Extract the [x, y] coordinate from the center of the cell holding the provided text.  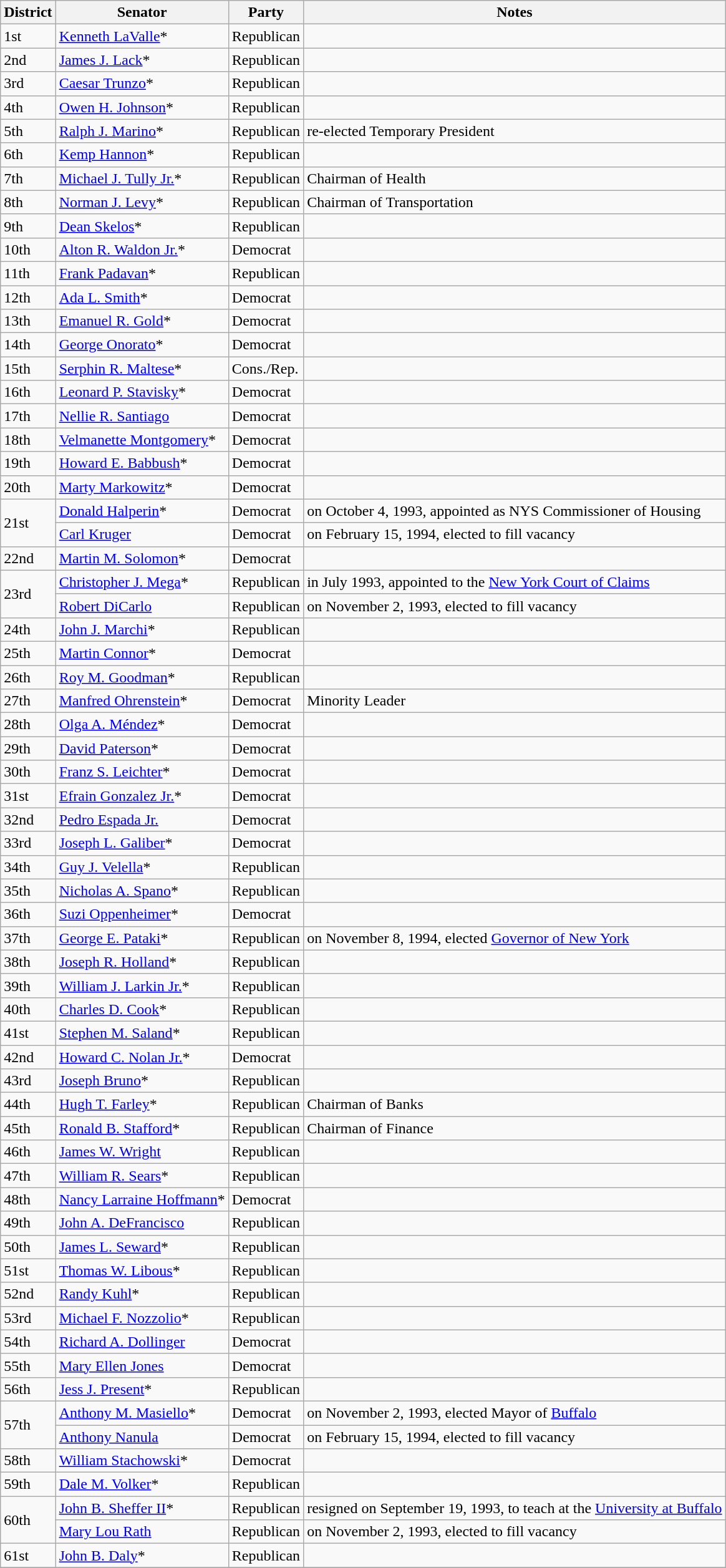
William R. Sears* [142, 1176]
Serphin R. Maltese* [142, 369]
William Stachowski* [142, 1461]
Nancy Larraine Hoffmann* [142, 1199]
Owen H. Johnson* [142, 107]
District [28, 12]
Martin M. Solomon* [142, 558]
on November 2, 1993, elected Mayor of Buffalo [515, 1413]
22nd [28, 558]
George E. Pataki* [142, 938]
Leonard P. Stavisky* [142, 392]
61st [28, 1556]
Stephen M. Saland* [142, 1033]
2nd [28, 60]
Michael F. Nozzolio* [142, 1318]
re-elected Temporary President [515, 131]
Joseph Bruno* [142, 1081]
4th [28, 107]
30th [28, 772]
Dale M. Volker* [142, 1484]
49th [28, 1223]
41st [28, 1033]
Howard E. Babbush* [142, 463]
9th [28, 226]
52nd [28, 1294]
Efrain Gonzalez Jr.* [142, 796]
48th [28, 1199]
resigned on September 19, 1993, to teach at the University at Buffalo [515, 1508]
35th [28, 891]
Michael J. Tully Jr.* [142, 178]
Notes [515, 12]
on October 4, 1993, appointed as NYS Commissioner of Housing [515, 511]
17th [28, 416]
Cons./Rep. [266, 369]
Jess J. Present* [142, 1389]
Nellie R. Santiago [142, 416]
Anthony M. Masiello* [142, 1413]
Dean Skelos* [142, 226]
12th [28, 298]
44th [28, 1105]
Ronald B. Stafford* [142, 1128]
13th [28, 321]
William J. Larkin Jr.* [142, 985]
Norman J. Levy* [142, 202]
Robert DiCarlo [142, 606]
Martin Connor* [142, 653]
Donald Halperin* [142, 511]
5th [28, 131]
John B. Daly* [142, 1556]
20th [28, 487]
George Onorato* [142, 345]
Ada L. Smith* [142, 298]
59th [28, 1484]
Joseph R. Holland* [142, 962]
40th [28, 1009]
Randy Kuhl* [142, 1294]
John A. DeFrancisco [142, 1223]
7th [28, 178]
Minority Leader [515, 701]
26th [28, 677]
David Paterson* [142, 748]
Pedro Espada Jr. [142, 820]
Carl Kruger [142, 535]
on November 8, 1994, elected Governor of New York [515, 938]
42nd [28, 1057]
Chairman of Transportation [515, 202]
46th [28, 1152]
27th [28, 701]
36th [28, 914]
James L. Seward* [142, 1247]
Thomas W. Libous* [142, 1270]
11th [28, 273]
34th [28, 867]
16th [28, 392]
38th [28, 962]
Kenneth LaValle* [142, 36]
Alton R. Waldon Jr.* [142, 249]
Anthony Nanula [142, 1436]
43rd [28, 1081]
24th [28, 629]
56th [28, 1389]
Mary Ellen Jones [142, 1365]
55th [28, 1365]
8th [28, 202]
31st [28, 796]
James J. Lack* [142, 60]
Party [266, 12]
15th [28, 369]
Mary Lou Rath [142, 1532]
45th [28, 1128]
37th [28, 938]
in July 1993, appointed to the New York Court of Claims [515, 582]
Howard C. Nolan Jr.* [142, 1057]
21st [28, 523]
14th [28, 345]
32nd [28, 820]
3rd [28, 84]
29th [28, 748]
Kemp Hannon* [142, 155]
10th [28, 249]
Marty Markowitz* [142, 487]
Christopher J. Mega* [142, 582]
Caesar Trunzo* [142, 84]
6th [28, 155]
Chairman of Finance [515, 1128]
Emanuel R. Gold* [142, 321]
54th [28, 1342]
Nicholas A. Spano* [142, 891]
Olga A. Méndez* [142, 725]
60th [28, 1520]
Senator [142, 12]
58th [28, 1461]
50th [28, 1247]
Suzi Oppenheimer* [142, 914]
23rd [28, 594]
Hugh T. Farley* [142, 1105]
51st [28, 1270]
Chairman of Health [515, 178]
John J. Marchi* [142, 629]
47th [28, 1176]
Roy M. Goodman* [142, 677]
Ralph J. Marino* [142, 131]
Chairman of Banks [515, 1105]
19th [28, 463]
39th [28, 985]
Charles D. Cook* [142, 1009]
Frank Padavan* [142, 273]
Richard A. Dollinger [142, 1342]
57th [28, 1425]
28th [28, 725]
Franz S. Leichter* [142, 772]
1st [28, 36]
25th [28, 653]
Velmanette Montgomery* [142, 440]
53rd [28, 1318]
Joseph L. Galiber* [142, 843]
John B. Sheffer II* [142, 1508]
18th [28, 440]
33rd [28, 843]
James W. Wright [142, 1152]
Guy J. Velella* [142, 867]
Manfred Ohrenstein* [142, 701]
